Detect which cell encompasses the target text, then output its (X, Y) center coordinate. 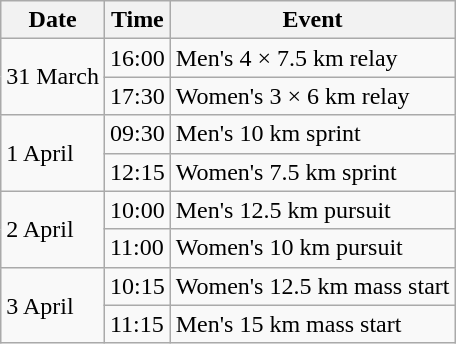
Date (53, 20)
16:00 (137, 58)
Time (137, 20)
Men's 4 × 7.5 km relay (312, 58)
11:00 (137, 248)
Women's 12.5 km mass start (312, 286)
3 April (53, 305)
Event (312, 20)
2 April (53, 229)
11:15 (137, 324)
Women's 3 × 6 km relay (312, 96)
10:00 (137, 210)
12:15 (137, 172)
31 March (53, 77)
Women's 7.5 km sprint (312, 172)
1 April (53, 153)
09:30 (137, 134)
17:30 (137, 96)
Men's 12.5 km pursuit (312, 210)
10:15 (137, 286)
Women's 10 km pursuit (312, 248)
Men's 15 km mass start (312, 324)
Men's 10 km sprint (312, 134)
